Output the (x, y) coordinate of the center of the cell containing the given text.  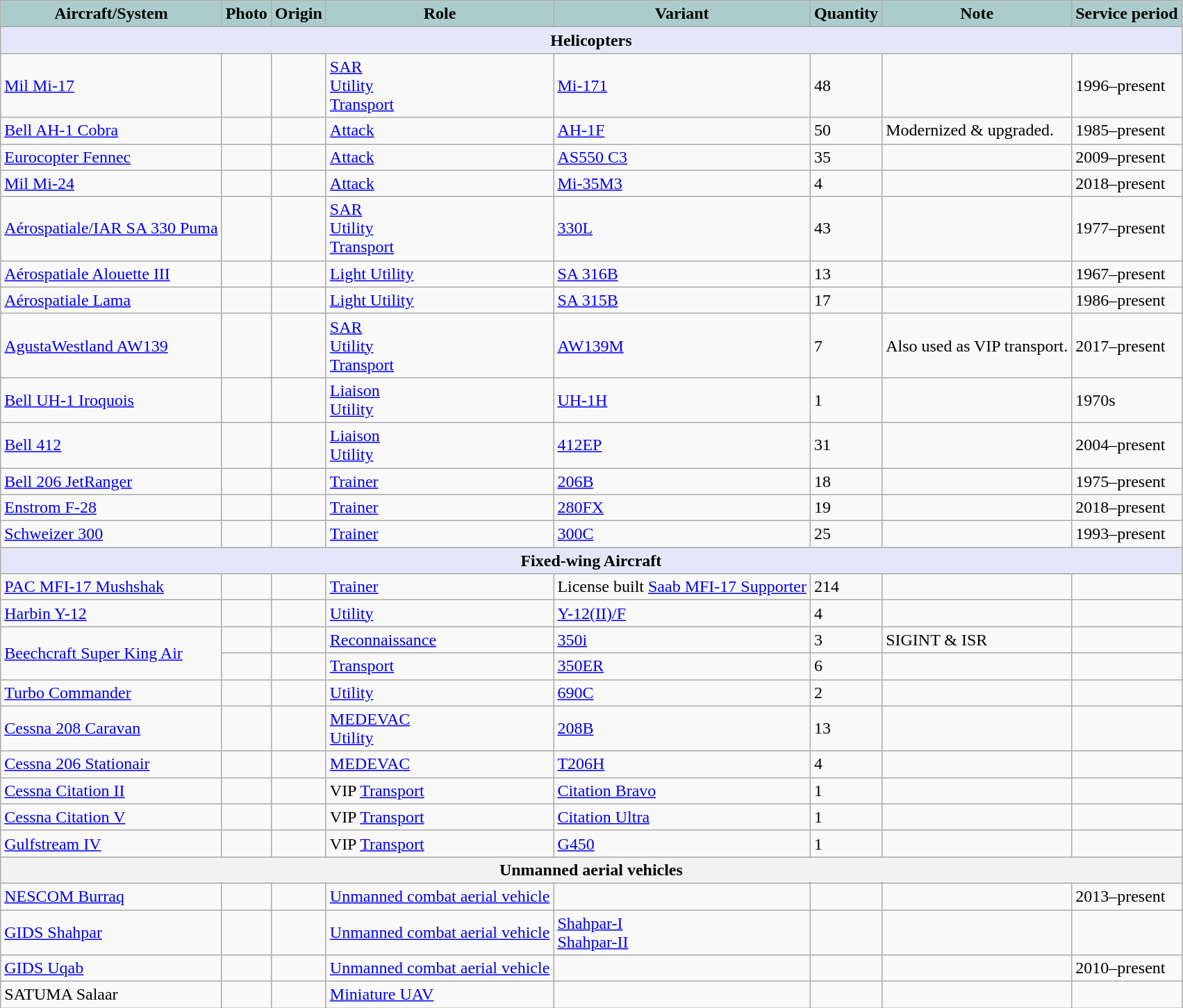
T206H (682, 764)
31 (846, 445)
2013–present (1127, 896)
Fixed-wing Aircraft (591, 561)
AH-1F (682, 131)
Gulfstream IV (111, 843)
3 (846, 640)
Bell AH-1 Cobra (111, 131)
Note (977, 14)
MEDEVAC (440, 764)
2010–present (1127, 968)
7 (846, 345)
Cessna 206 Stationair (111, 764)
Photo (246, 14)
6 (846, 666)
SATUMA Salaar (111, 995)
Citation Bravo (682, 791)
Variant (682, 14)
1986–present (1127, 300)
1993–present (1127, 534)
Beechcraft Super King Air (111, 653)
2017–present (1127, 345)
25 (846, 534)
350ER (682, 666)
Transport (440, 666)
Role (440, 14)
UH-1H (682, 400)
280FX (682, 508)
Shahpar-IShahpar-II (682, 932)
18 (846, 481)
690C (682, 693)
50 (846, 131)
1967–present (1127, 274)
Turbo Commander (111, 693)
SA 316B (682, 274)
35 (846, 157)
Eurocopter Fennec (111, 157)
350i (682, 640)
Mi-171 (682, 85)
Also used as VIP transport. (977, 345)
208B (682, 728)
AgustaWestland AW139 (111, 345)
2004–present (1127, 445)
PAC MFI-17 Mushshak (111, 587)
Harbin Y-12 (111, 613)
Mil Mi-17 (111, 85)
Mil Mi-24 (111, 183)
MEDEVACUtility (440, 728)
AS550 C3 (682, 157)
412EP (682, 445)
19 (846, 508)
Cessna 208 Caravan (111, 728)
Y-12(II)/F (682, 613)
Cessna Citation II (111, 791)
SIGINT & ISR (977, 640)
43 (846, 229)
300C (682, 534)
GIDS Shahpar (111, 932)
Aérospatiale Lama (111, 300)
Origin (299, 14)
Aircraft/System (111, 14)
AW139M (682, 345)
Miniature UAV (440, 995)
Bell UH-1 Iroquois (111, 400)
Service period (1127, 14)
330L (682, 229)
Citation Ultra (682, 817)
1985–present (1127, 131)
SA 315B (682, 300)
Reconnaissance (440, 640)
2 (846, 693)
Modernized & upgraded. (977, 131)
1975–present (1127, 481)
Bell 412 (111, 445)
1996–present (1127, 85)
Aérospatiale Alouette III (111, 274)
Schweizer 300 (111, 534)
206B (682, 481)
1970s (1127, 400)
48 (846, 85)
Unmanned aerial vehicles (591, 870)
Helicopters (591, 40)
17 (846, 300)
2009–present (1127, 157)
Quantity (846, 14)
Bell 206 JetRanger (111, 481)
Enstrom F-28 (111, 508)
Cessna Citation V (111, 817)
Mi-35M3 (682, 183)
License built Saab MFI-17 Supporter (682, 587)
G450 (682, 843)
214 (846, 587)
GIDS Uqab (111, 968)
1977–present (1127, 229)
NESCOM Burraq (111, 896)
Aérospatiale/IAR SA 330 Puma (111, 229)
